Capture the cell that displays the provided text and extract its (X, Y) central coordinate. 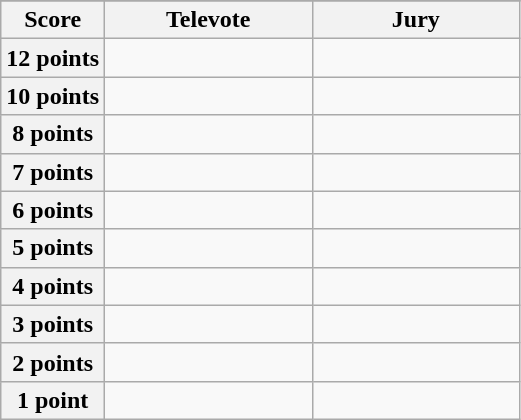
Jury (416, 20)
Score (53, 20)
3 points (53, 324)
1 point (53, 400)
Televote (209, 20)
4 points (53, 286)
12 points (53, 58)
7 points (53, 172)
10 points (53, 96)
6 points (53, 210)
5 points (53, 248)
2 points (53, 362)
8 points (53, 134)
